Capture the cell that displays the provided text and extract its (x, y) central coordinate. 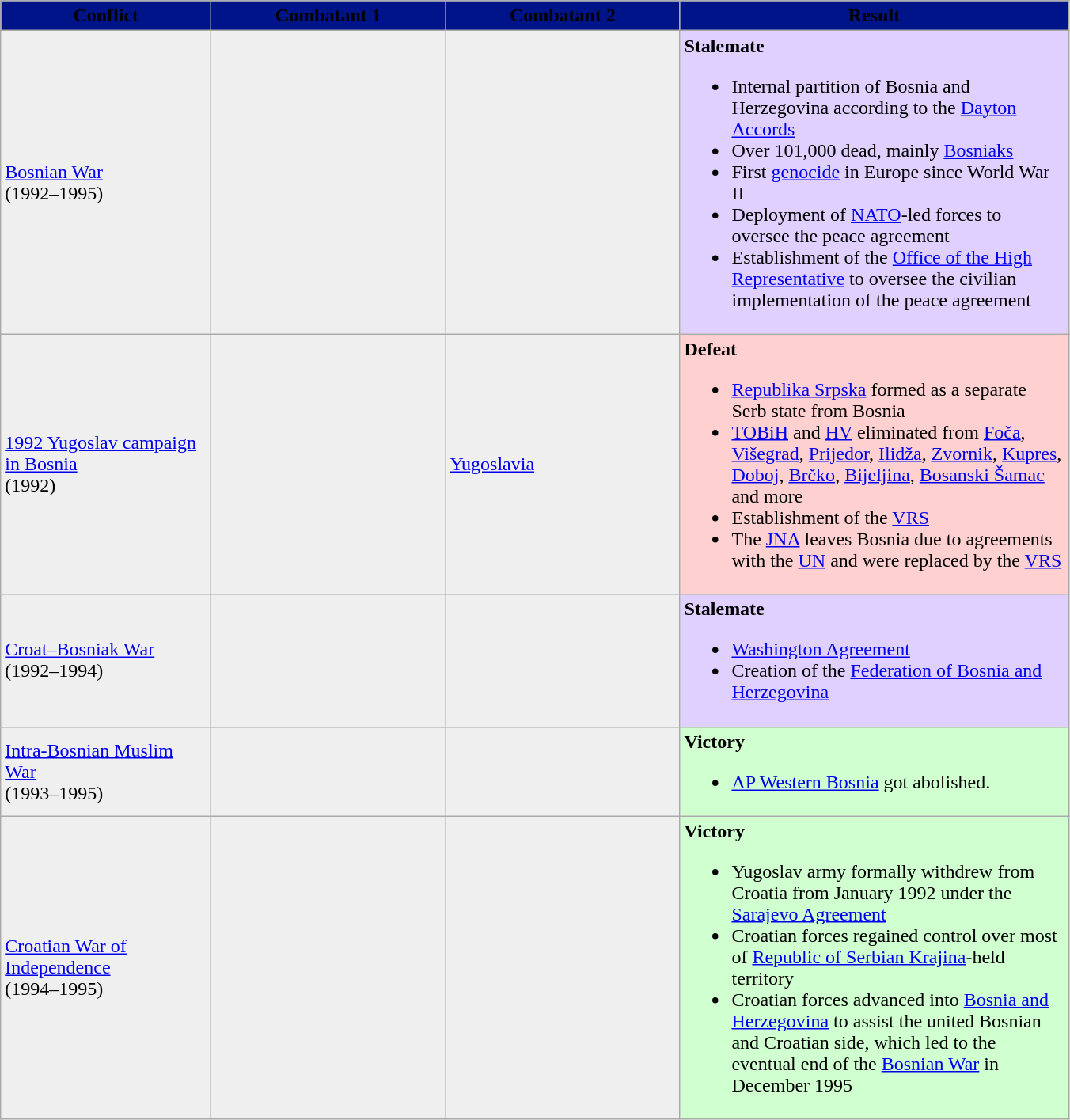
StalemateWashington AgreementCreation of the Federation of Bosnia and Herzegovina (874, 660)
1992 Yugoslav campaign in Bosnia(1992) (106, 464)
Result (874, 16)
Bosnian War(1992–1995) (106, 182)
Combatant 1 (328, 16)
VictoryAP Western Bosnia got abolished. (874, 771)
Intra-Bosnian Muslim War(1993–1995) (106, 771)
Combatant 2 (563, 16)
Yugoslavia (563, 464)
Conflict (106, 16)
Croatian War of Independence(1994–1995) (106, 967)
Croat–Bosniak War(1992–1994) (106, 660)
